Return (X, Y) of the center of cell containing provided text 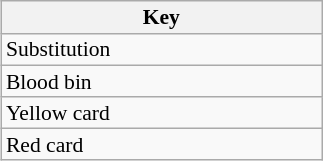
Blood bin (162, 81)
Yellow card (162, 112)
Substitution (162, 49)
Red card (162, 144)
Key (162, 17)
